Scan for the cell matching the given text and deliver its [x, y] coordinate at center. 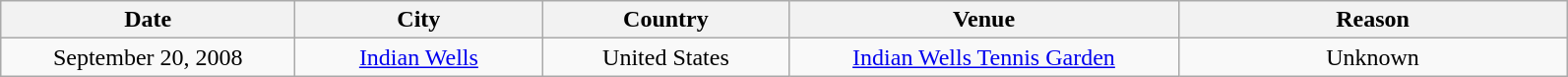
Date [148, 20]
Indian Wells [419, 57]
Reason [1372, 20]
September 20, 2008 [148, 57]
Unknown [1372, 57]
Country [665, 20]
Indian Wells Tennis Garden [984, 57]
United States [665, 57]
Venue [984, 20]
City [419, 20]
